Detect which cell encompasses the target text, then output its (x, y) center coordinate. 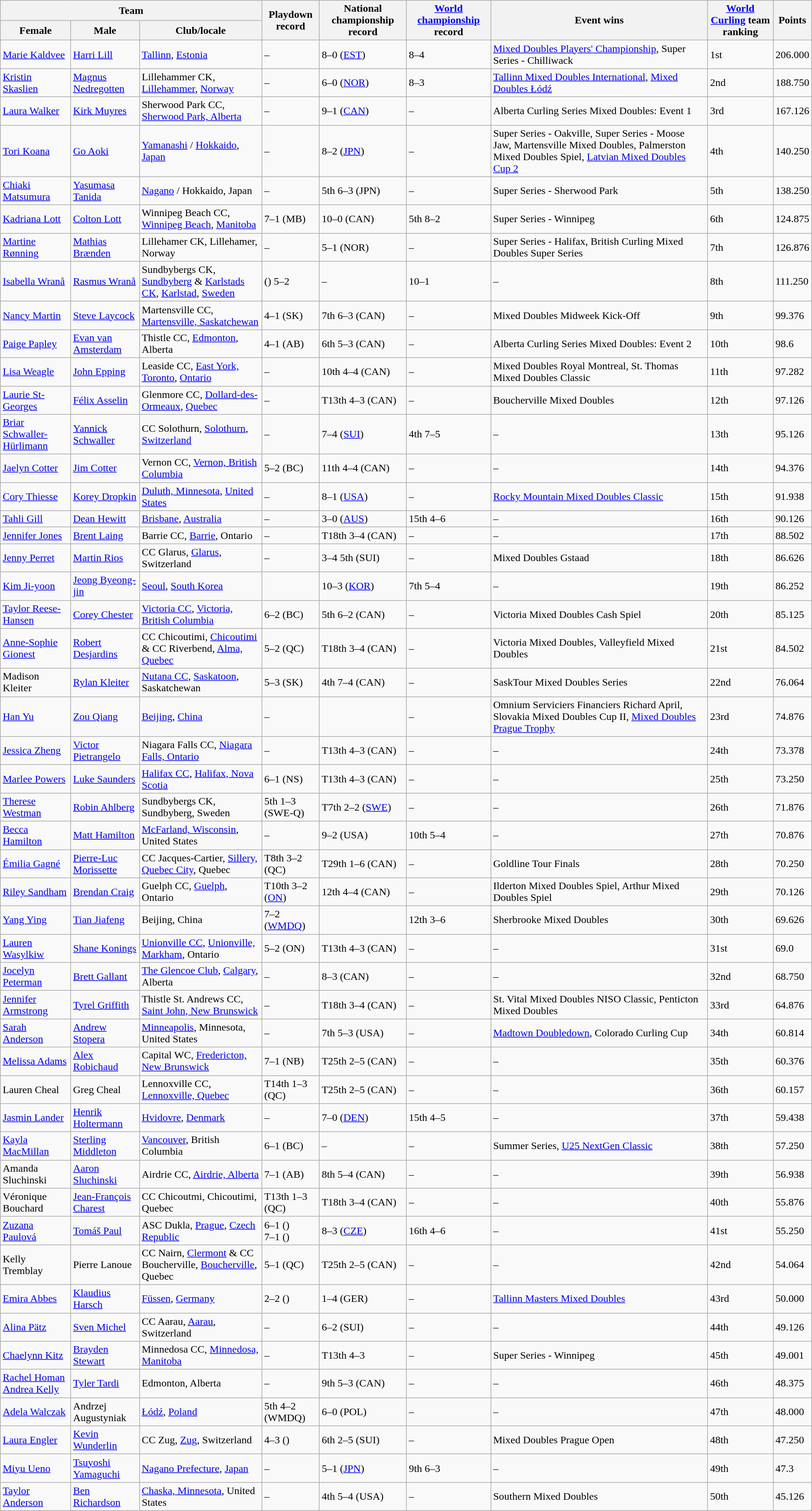
Lillehamer CK, Lillehamer, Norway (200, 247)
Jim Cotter (105, 469)
Lillehammer CK, Lillehammer, Norway (200, 82)
2nd (740, 82)
95.126 (792, 434)
4–3 () (291, 1440)
Mathias Brænden (105, 247)
Tomáš Paul (105, 1231)
25th (740, 778)
ASC Dukla, Prague, Czech Republic (200, 1231)
5–2 (QC) (291, 648)
Korey Dropkin (105, 496)
Go Aoki (105, 151)
97.126 (792, 400)
19th (740, 586)
5–1 (QC) (291, 1265)
Taylor Reese-Hansen (36, 614)
21st (740, 648)
7th (740, 247)
31st (740, 949)
48th (740, 1440)
Kirk Muyres (105, 111)
Paige Papley (36, 344)
15th 4–5 (449, 1118)
Łódź, Poland (200, 1412)
10th 4–4 (CAN) (363, 371)
43rd (740, 1298)
11th 4–4 (CAN) (363, 469)
Harri Lill (105, 55)
Briar Schwaller-Hürlimann (36, 434)
Martin Rios (105, 558)
Yamanashi / Hokkaido, Japan (200, 151)
Tahli Gill (36, 519)
54.064 (792, 1265)
23rd (740, 716)
69.626 (792, 920)
Madison Kleiter (36, 682)
T8th 3–2 (QC) (291, 864)
7th 5–3 (USA) (363, 1033)
Barrie CC, Barrie, Ontario (200, 535)
36th (740, 1089)
T13th 4–3 (363, 1356)
Thistle St. Andrews CC, Saint John, New Brunswick (200, 1005)
30th (740, 920)
24th (740, 751)
Kim Ji-yoon (36, 586)
Pierre Lanoue (105, 1265)
49.126 (792, 1327)
12th 4–4 (CAN) (363, 892)
85.125 (792, 614)
St. Vital Mixed Doubles NISO Classic, Penticton Mixed Doubles (599, 1005)
T29th 1–6 (CAN) (363, 864)
Jaelyn Cotter (36, 469)
Male (105, 30)
140.250 (792, 151)
Mixed Doubles Midweek Kick-Off (599, 315)
7–1 (MB) (291, 219)
Rocky Mountain Mixed Doubles Classic (599, 496)
50th (740, 1496)
Chaska, Minnesota, United States (200, 1496)
64.876 (792, 1005)
Greg Cheal (105, 1089)
Unionville CC, Unionville, Markham, Ontario (200, 949)
29th (740, 892)
Steve Laycock (105, 315)
Female (36, 30)
Luke Saunders (105, 778)
Kadriana Lott (36, 219)
Nagano Prefecture, Japan (200, 1468)
59.438 (792, 1118)
50.000 (792, 1298)
Vernon CC, Vernon, British Columbia (200, 469)
Amanda Sluchinski (36, 1174)
8th (740, 281)
Nagano / Hokkaido, Japan (200, 191)
47.3 (792, 1468)
Aaron Sluchinski (105, 1174)
56.938 (792, 1174)
Zou Qiang (105, 716)
Andrzej Augustyniak (105, 1412)
34th (740, 1033)
Véronique Bouchard (36, 1202)
Winnipeg Beach CC, Winnipeg Beach, Manitoba (200, 219)
Brisbane, Australia (200, 519)
Tyrel Griffith (105, 1005)
Mixed Doubles Royal Montreal, St. Thomas Mixed Doubles Classic (599, 371)
Thistle CC, Edmonton, Alberta (200, 344)
Yannick Schwaller (105, 434)
6–1 (NS) (291, 778)
Victoria Mixed Doubles, Valleyfield Mixed Doubles (599, 648)
5–2 (ON) (291, 949)
T14th 1–3 (QC) (291, 1089)
Brent Laing (105, 535)
Hvidovre, Denmark (200, 1118)
Marlee Powers (36, 778)
Glenmore CC, Dollard-des-Ormeaux, Quebec (200, 400)
Tallinn, Estonia (200, 55)
10–1 (449, 281)
T7th 2–2 (SWE) (363, 807)
32nd (740, 976)
37th (740, 1118)
8–0 (EST) (363, 55)
6–0 (NOR) (363, 82)
Ilderton Mixed Doubles Spiel, Arthur Mixed Doubles Spiel (599, 892)
Lauren Cheal (36, 1089)
Matt Hamilton (105, 835)
3–0 (AUS) (363, 519)
Miyu Ueno (36, 1468)
Team (131, 10)
Mixed Doubles Players' Championship, Super Series - Chilliwack (599, 55)
Sherbrooke Mixed Doubles (599, 920)
5–1 (JPN) (363, 1468)
16th (740, 519)
28th (740, 864)
88.502 (792, 535)
16th 4–6 (449, 1231)
Halifax CC, Halifax, Nova Scotia (200, 778)
Füssen, Germany (200, 1298)
Jennifer Jones (36, 535)
38th (740, 1146)
97.282 (792, 371)
Seoul, South Korea (200, 586)
Club/locale (200, 30)
Mixed Doubles Gstaad (599, 558)
167.126 (792, 111)
Robert Desjardins (105, 648)
Therese Westman (36, 807)
Laurie St-Georges (36, 400)
Félix Asselin (105, 400)
Robin Ahlberg (105, 807)
Duluth, Minnesota, United States (200, 496)
Alina Pätz (36, 1327)
Cory Thiesse (36, 496)
Laura Walker (36, 111)
Laura Engler (36, 1440)
47th (740, 1412)
48.375 (792, 1383)
48.000 (792, 1412)
Madtown Doubledown, Colorado Curling Cup (599, 1033)
SaskTour Mixed Doubles Series (599, 682)
5th 8–2 (449, 219)
17th (740, 535)
CC Solothurn, Solothurn, Switzerland (200, 434)
2–2 () (291, 1298)
20th (740, 614)
12th 3–6 (449, 920)
4th (740, 151)
Rasmus Wranå (105, 281)
Event wins (599, 20)
Jocelyn Peterman (36, 976)
Minneapolis, Minnesota, United States (200, 1033)
Victoria Mixed Doubles Cash Spiel (599, 614)
Tian Jiafeng (105, 920)
126.876 (792, 247)
Jean-François Charest (105, 1202)
World championship record (449, 20)
Omnium Serviciers Financiers Richard April, Slovakia Mixed Doubles Cup II, Mixed Doubles Prague Trophy (599, 716)
CC Chicoutmi, Chicoutimi, Quebec (200, 1202)
15th (740, 496)
22nd (740, 682)
6–2 (BC) (291, 614)
T10th 3–2 (ON) (291, 892)
Corey Chester (105, 614)
13th (740, 434)
4th 5–4 (USA) (363, 1496)
Chiaki Matsumura (36, 191)
5–2 (BC) (291, 469)
Tallinn Masters Mixed Doubles (599, 1298)
Zuzana Paulová (36, 1231)
CC Aarau, Aarau, Switzerland (200, 1327)
70.126 (792, 892)
Emira Abbes (36, 1298)
Lennoxville CC, Lennoxville, Quebec (200, 1089)
188.750 (792, 82)
4–1 (AB) (291, 344)
45th (740, 1356)
Magnus Nedregotten (105, 82)
Dean Hewitt (105, 519)
10–3 (KOR) (363, 586)
Brendan Craig (105, 892)
55.250 (792, 1231)
Martine Rønning (36, 247)
1st (740, 55)
8–3 (449, 82)
Sterling Middleton (105, 1146)
6–1 () 7–1 () (291, 1231)
68.750 (792, 976)
70.250 (792, 864)
Kelly Tremblay (36, 1265)
7–1 (NB) (291, 1061)
McFarland, Wisconsin, United States (200, 835)
Pierre-Luc Morissette (105, 864)
Kevin Wunderlin (105, 1440)
Rylan Kleiter (105, 682)
124.875 (792, 219)
35th (740, 1061)
9th (740, 315)
Kayla MacMillan (36, 1146)
12th (740, 400)
Jessica Zheng (36, 751)
7–2 (WMDQ) (291, 920)
Chaelynn Kitz (36, 1356)
18th (740, 558)
6th 5–3 (CAN) (363, 344)
Yasumasa Tanida (105, 191)
6–2 (SUI) (363, 1327)
26th (740, 807)
Evan van Amsterdam (105, 344)
7–0 (DEN) (363, 1118)
44th (740, 1327)
Riley Sandham (36, 892)
The Glencoe Club, Calgary, Alberta (200, 976)
World Curling team ranking (740, 20)
Marie Kaldvee (36, 55)
49th (740, 1468)
Martensville CC, Martensville, Saskatchewan (200, 315)
15th 4–6 (449, 519)
27th (740, 835)
Becca Hamilton (36, 835)
5th (740, 191)
3–4 5th (SUI) (363, 558)
90.126 (792, 519)
Southern Mixed Doubles (599, 1496)
70.876 (792, 835)
91.938 (792, 496)
11th (740, 371)
Capital WC, Fredericton, New Brunswick (200, 1061)
9–1 (CAN) (363, 111)
Brayden Stewart (105, 1356)
Vancouver, British Columbia (200, 1146)
4–1 (SK) (291, 315)
6–0 (POL) (363, 1412)
Taylor Anderson (36, 1496)
Han Yu (36, 716)
Alex Robichaud (105, 1061)
73.378 (792, 751)
Tsuyoshi Yamaguchi (105, 1468)
Sven Michel (105, 1327)
Tallinn Mixed Doubles International, Mixed Doubles Łódź (599, 82)
99.376 (792, 315)
Brett Gallant (105, 976)
Kristin Skaslien (36, 82)
Rachel HomanAndrea Kelly (36, 1383)
Ben Richardson (105, 1496)
138.250 (792, 191)
5th 6–3 (JPN) (363, 191)
Super Series - Halifax, British Curling Mixed Doubles Super Series (599, 247)
5th 1–3 (SWE-Q) (291, 807)
60.814 (792, 1033)
Victoria CC, Victoria, British Columbia (200, 614)
98.6 (792, 344)
Shane Konings (105, 949)
8–3 (CAN) (363, 976)
CC Zug, Zug, Switzerland (200, 1440)
8–4 (449, 55)
6th 2–5 (SUI) (363, 1440)
Alberta Curling Series Mixed Doubles: Event 2 (599, 344)
55.876 (792, 1202)
Playdown record (291, 20)
Leaside CC, East York, Toronto, Ontario (200, 371)
Yang Ying (36, 920)
39th (740, 1174)
Victor Pietrangelo (105, 751)
Alberta Curling Series Mixed Doubles: Event 1 (599, 111)
5–1 (NOR) (363, 247)
86.252 (792, 586)
Jennifer Armstrong (36, 1005)
CC Nairn, Clermont & CC Boucherville, Boucherville, Quebec (200, 1265)
111.250 (792, 281)
42nd (740, 1265)
Tyler Tardi (105, 1383)
7th 5–4 (449, 586)
Adela Walczak (36, 1412)
Émilia Gagné (36, 864)
5–3 (SK) (291, 682)
3rd (740, 111)
1–4 (GER) (363, 1298)
8–1 (USA) (363, 496)
41st (740, 1231)
7–4 (SUI) (363, 434)
Anne-Sophie Gionest (36, 648)
Andrew Stopera (105, 1033)
14th (740, 469)
4th 7–4 (CAN) (363, 682)
8th 5–4 (CAN) (363, 1174)
94.376 (792, 469)
Lauren Wasylkiw (36, 949)
Sarah Anderson (36, 1033)
Sundbybergs CK, Sundbyberg & Karlstads CK, Karlstad, Sweden (200, 281)
Colton Lott (105, 219)
Edmonton, Alberta (200, 1383)
10th (740, 344)
Melissa Adams (36, 1061)
Jenny Perret (36, 558)
Klaudius Harsch (105, 1298)
Nancy Martin (36, 315)
Boucherville Mixed Doubles (599, 400)
Summer Series, U25 NextGen Classic (599, 1146)
Airdrie CC, Airdrie, Alberta (200, 1174)
60.376 (792, 1061)
() 5–2 (291, 281)
Henrik Holtermann (105, 1118)
76.064 (792, 682)
6–1 (BC) (291, 1146)
Jasmin Lander (36, 1118)
Points (792, 20)
Nutana CC, Saskatoon, Saskatchewan (200, 682)
7–1 (AB) (291, 1174)
Niagara Falls CC, Niagara Falls, Ontario (200, 751)
46th (740, 1383)
CC Jacques-Cartier, Sillery, Quebec City, Quebec (200, 864)
Mixed Doubles Prague Open (599, 1440)
Isabella Wranå (36, 281)
10th 5–4 (449, 835)
57.250 (792, 1146)
10–0 (CAN) (363, 219)
86.626 (792, 558)
206.000 (792, 55)
Jeong Byeong-jin (105, 586)
60.157 (792, 1089)
47.250 (792, 1440)
9th 6–3 (449, 1468)
CC Glarus, Glarus, Switzerland (200, 558)
49.001 (792, 1356)
4th 7–5 (449, 434)
Lisa Weagle (36, 371)
Super Series - Oakville, Super Series - Moose Jaw, Martensville Mixed Doubles, Palmerston Mixed Doubles Spiel, Latvian Mixed Doubles Cup 2 (599, 151)
National championship record (363, 20)
7th 6–3 (CAN) (363, 315)
69.0 (792, 949)
John Epping (105, 371)
T13th 1–3 (QC) (291, 1202)
Guelph CC, Guelph, Ontario (200, 892)
Goldline Tour Finals (599, 864)
5th 4–2 (WMDQ) (291, 1412)
Super Series - Sherwood Park (599, 191)
74.876 (792, 716)
71.876 (792, 807)
Minnedosa CC, Minnedosa, Manitoba (200, 1356)
73.250 (792, 778)
9th 5–3 (CAN) (363, 1383)
40th (740, 1202)
Sherwood Park CC, Sherwood Park, Alberta (200, 111)
8–3 (CZE) (363, 1231)
5th 6–2 (CAN) (363, 614)
9–2 (USA) (363, 835)
CC Chicoutimi, Chicoutimi & CC Riverbend, Alma, Quebec (200, 648)
8–2 (JPN) (363, 151)
84.502 (792, 648)
Tori Koana (36, 151)
33rd (740, 1005)
Sundbybergs CK, Sundbyberg, Sweden (200, 807)
6th (740, 219)
45.126 (792, 1496)
